Determine the [x, y] coordinate at the center of the cell enclosing the given text.  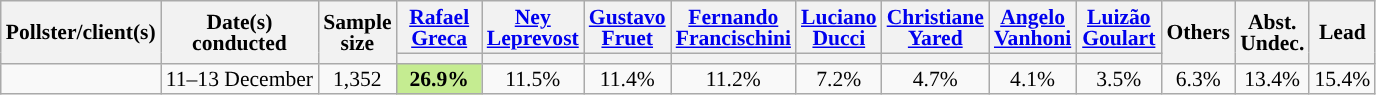
Rafael Greca [440, 27]
Fernando Francischini [734, 27]
Luciano Ducci [839, 27]
Date(s)conducted [240, 32]
Samplesize [357, 32]
Angelo Vanhoni [1032, 27]
13.4% [1272, 78]
15.4% [1342, 78]
1,352 [357, 78]
11.5% [533, 78]
11.2% [734, 78]
Others [1198, 32]
Ney Leprevost [533, 27]
Luizão Goulart [1118, 27]
4.7% [936, 78]
6.3% [1198, 78]
Christiane Yared [936, 27]
Abst.Undec. [1272, 32]
Pollster/client(s) [81, 32]
Lead [1342, 32]
11.4% [628, 78]
26.9% [440, 78]
Gustavo Fruet [628, 27]
4.1% [1032, 78]
7.2% [839, 78]
11–13 December [240, 78]
3.5% [1118, 78]
